Find where the given text appears and provide that cell's center as (X, Y) coordinate. 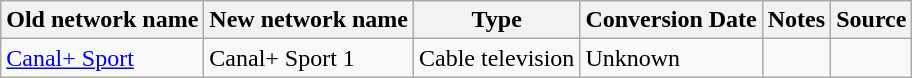
Notes (796, 20)
Canal+ Sport (102, 58)
Source (872, 20)
Old network name (102, 20)
New network name (309, 20)
Canal+ Sport 1 (309, 58)
Conversion Date (671, 20)
Cable television (497, 58)
Unknown (671, 58)
Type (497, 20)
